Pinpoint the cell where the given text exists, returning its (x, y) midpoint coordinate. 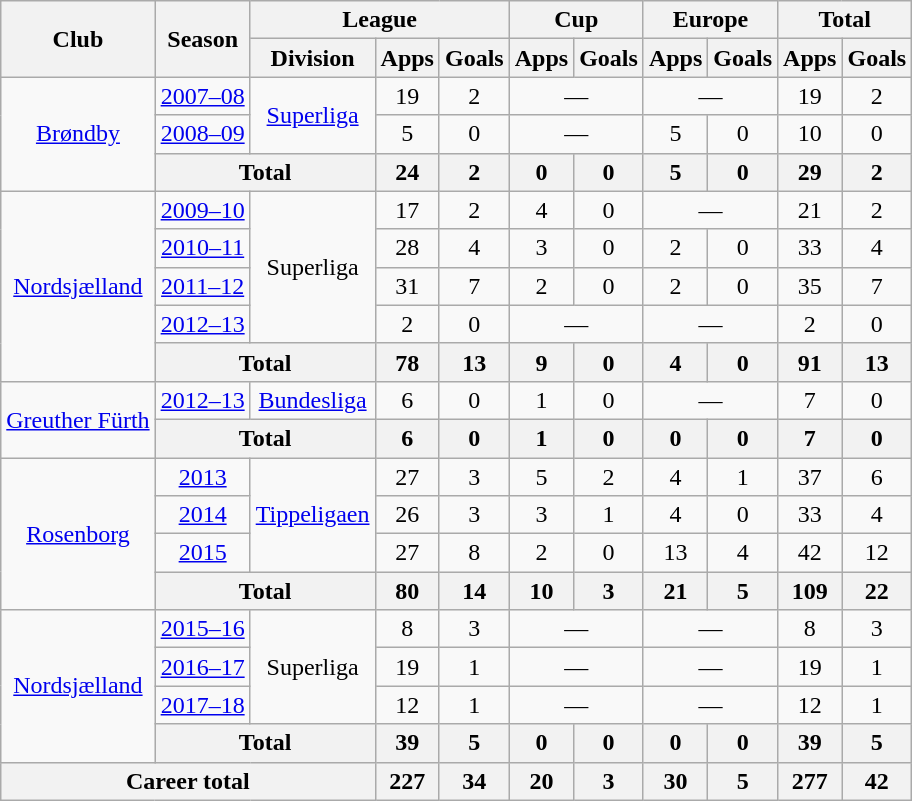
14 (474, 591)
2013 (202, 477)
Rosenborg (78, 534)
26 (407, 515)
Club (78, 39)
2007–08 (202, 96)
Brøndby (78, 134)
Cup (576, 20)
20 (541, 781)
34 (474, 781)
80 (407, 591)
League (380, 20)
Europe (710, 20)
2010–11 (202, 248)
29 (810, 172)
277 (810, 781)
Career total (188, 781)
2014 (202, 515)
35 (810, 286)
2016–17 (202, 667)
17 (407, 210)
109 (810, 591)
2009–10 (202, 210)
2008–09 (202, 134)
22 (877, 591)
Division (312, 58)
Greuther Fürth (78, 419)
2011–12 (202, 286)
28 (407, 248)
2017–18 (202, 705)
78 (407, 362)
2015 (202, 553)
30 (675, 781)
2015–16 (202, 629)
Tippeligaen (312, 515)
227 (407, 781)
9 (541, 362)
Bundesliga (312, 400)
24 (407, 172)
91 (810, 362)
Season (202, 39)
37 (810, 477)
31 (407, 286)
